Scan for the cell matching the given text and deliver its [X, Y] coordinate at center. 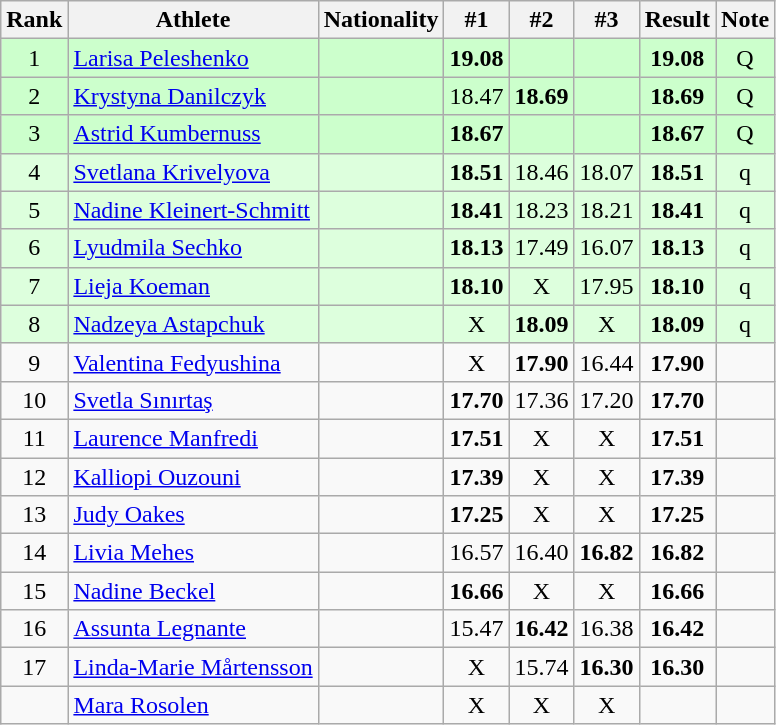
Lyudmila Sechko [193, 248]
4 [34, 172]
Valentina Fedyushina [193, 362]
18.46 [542, 172]
18.23 [542, 210]
Lieja Koeman [193, 286]
#2 [542, 20]
Svetlana Krivelyova [193, 172]
18.07 [606, 172]
Livia Mehes [193, 553]
Krystyna Danilczyk [193, 96]
11 [34, 438]
Nationality [381, 20]
16.07 [606, 248]
16 [34, 629]
Linda-Marie Mårtensson [193, 667]
Athlete [193, 20]
17.20 [606, 400]
17.95 [606, 286]
Rank [34, 20]
13 [34, 515]
7 [34, 286]
Larisa Peleshenko [193, 58]
17 [34, 667]
Judy Oakes [193, 515]
9 [34, 362]
Laurence Manfredi [193, 438]
15.47 [476, 629]
Astrid Kumbernuss [193, 134]
Mara Rosolen [193, 705]
2 [34, 96]
15.74 [542, 667]
16.38 [606, 629]
17.36 [542, 400]
3 [34, 134]
15 [34, 591]
16.44 [606, 362]
14 [34, 553]
12 [34, 477]
#3 [606, 20]
Kalliopi Ouzouni [193, 477]
Svetla Sınırtaş [193, 400]
Assunta Legnante [193, 629]
6 [34, 248]
8 [34, 324]
Note [746, 20]
Nadzeya Astapchuk [193, 324]
Nadine Beckel [193, 591]
#1 [476, 20]
16.57 [476, 553]
17.49 [542, 248]
18.21 [606, 210]
16.40 [542, 553]
10 [34, 400]
Nadine Kleinert-Schmitt [193, 210]
1 [34, 58]
18.47 [476, 96]
5 [34, 210]
Result [677, 20]
